Pinpoint the cell where the given text exists, returning its (X, Y) midpoint coordinate. 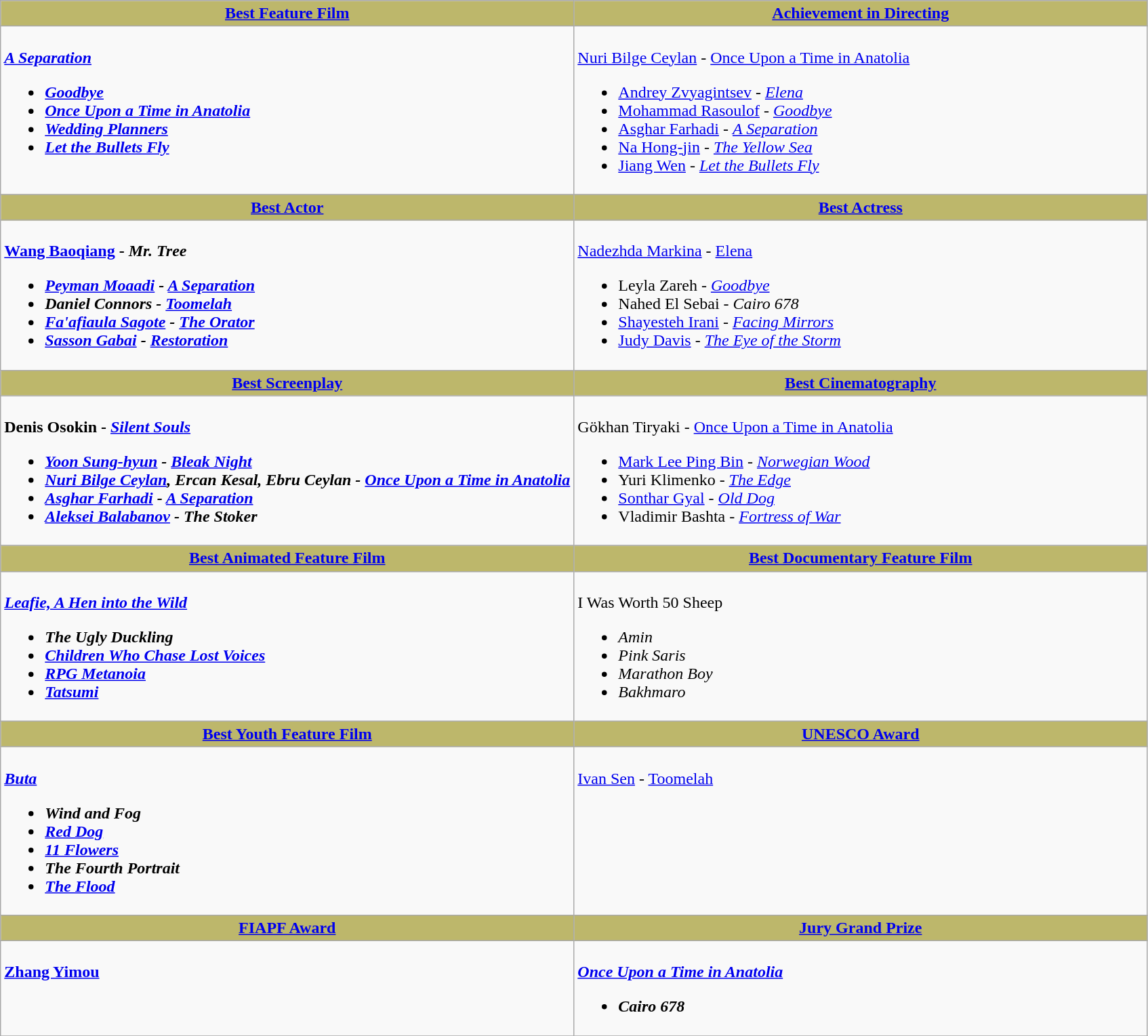
Jury Grand Prize (861, 928)
I Was Worth 50 Sheep Amin Pink Saris Marathon Boy Bakhmaro (861, 646)
Best Screenplay (287, 383)
Best Feature Film (287, 14)
FIAPF Award (287, 928)
Best Animated Feature Film (287, 558)
Zhang Yimou (287, 988)
Best Actress (861, 207)
Best Actor (287, 207)
Ivan Sen - Toomelah (861, 831)
Buta Wind and Fog Red Dog 11 Flowers The Fourth Portrait The Flood (287, 831)
Once Upon a Time in Anatolia Cairo 678 (861, 988)
Achievement in Directing (861, 14)
A Separation Goodbye Once Upon a Time in Anatolia Wedding Planners Let the Bullets Fly (287, 110)
UNESCO Award (861, 734)
Wang Baoqiang - Mr. Tree Peyman Moaadi - A Separation Daniel Connors - Toomelah Fa'afiaula Sagote - The Orator Sasson Gabai - Restoration (287, 295)
Best Youth Feature Film (287, 734)
Best Cinematography (861, 383)
Nadezhda Markina - Elena Leyla Zareh - Goodbye Nahed El Sebai - Cairo 678 Shayesteh Irani - Facing Mirrors Judy Davis - The Eye of the Storm (861, 295)
Leafie, A Hen into the Wild The Ugly Duckling Children Who Chase Lost Voices RPG Metanoia Tatsumi (287, 646)
Best Documentary Feature Film (861, 558)
